Provide the [x, y] coordinate of the cell's center where the given text is located.  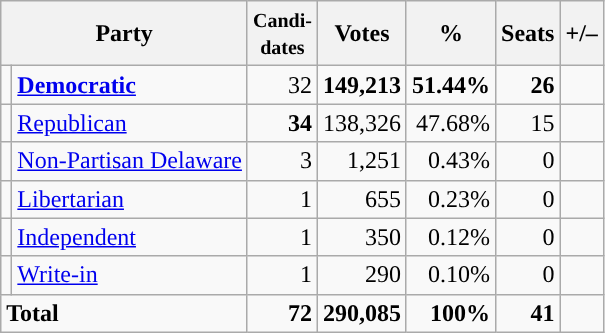
1,251 [362, 161]
0.10% [450, 275]
Party [124, 34]
26 [528, 85]
290,085 [362, 313]
Independent [130, 237]
Candi-dates [282, 34]
Total [124, 313]
Write-in [130, 275]
290 [362, 275]
Non-Partisan Delaware [130, 161]
3 [282, 161]
100% [450, 313]
350 [362, 237]
Votes [362, 34]
47.68% [450, 123]
72 [282, 313]
0.12% [450, 237]
+/– [582, 34]
0.43% [450, 161]
34 [282, 123]
0.23% [450, 199]
32 [282, 85]
41 [528, 313]
149,213 [362, 85]
Libertarian [130, 199]
51.44% [450, 85]
655 [362, 199]
Democratic [130, 85]
138,326 [362, 123]
Republican [130, 123]
% [450, 34]
Seats [528, 34]
15 [528, 123]
